Locate the cell with the specified text and output its (X, Y) center coordinate. 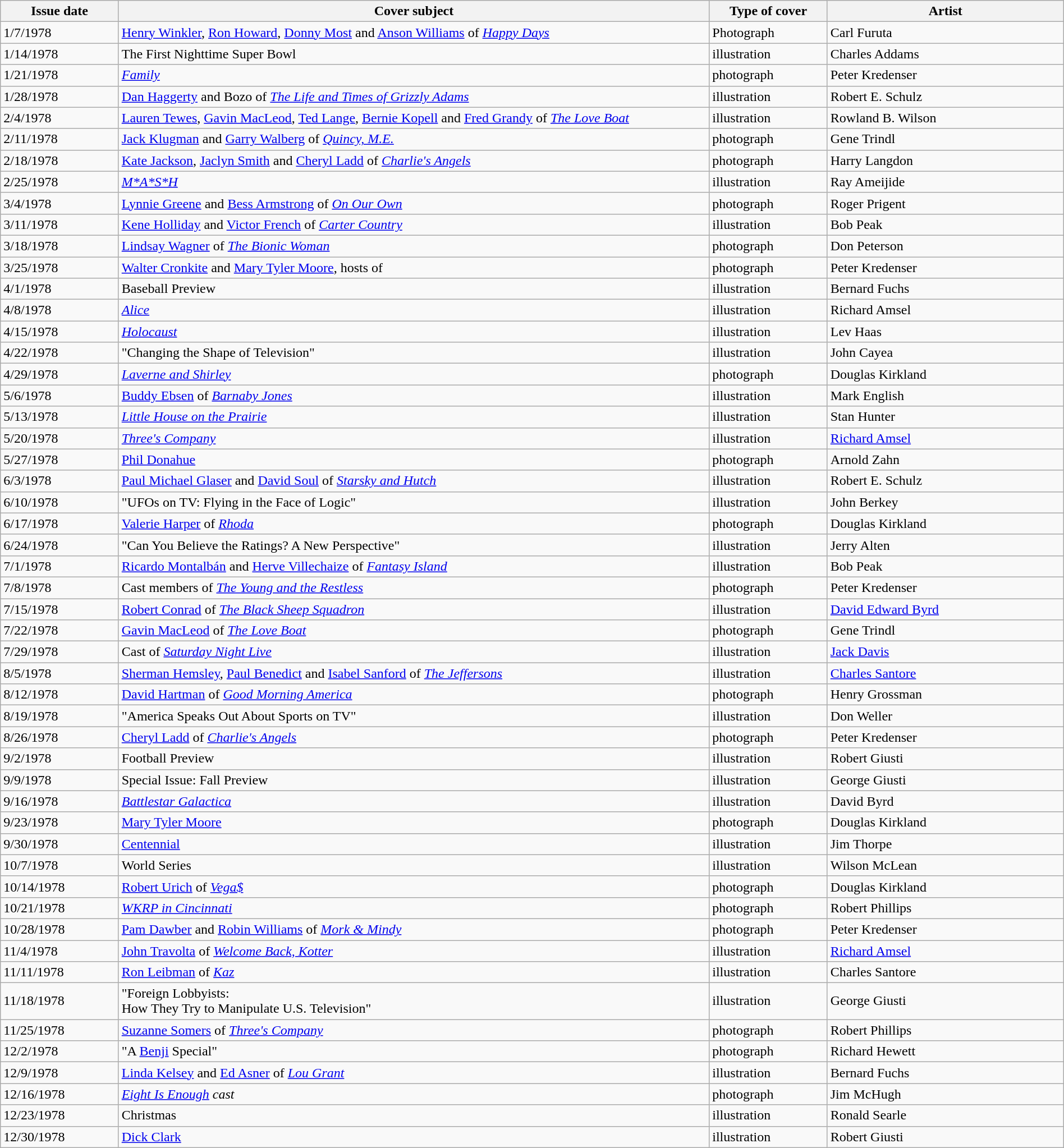
Charles Addams (945, 54)
Harry Langdon (945, 160)
Dick Clark (414, 1137)
Arnold Zahn (945, 460)
8/12/1978 (59, 695)
9/9/1978 (59, 780)
3/11/1978 (59, 224)
Henry Grossman (945, 695)
11/18/1978 (59, 1001)
Lynnie Greene and Bess Armstrong of On Our Own (414, 203)
David Edward Byrd (945, 609)
12/23/1978 (59, 1115)
2/25/1978 (59, 182)
8/26/1978 (59, 737)
Gavin MacLeod of The Love Boat (414, 631)
John Berkey (945, 502)
2/11/1978 (59, 139)
"UFOs on TV: Flying in the Face of Logic" (414, 502)
Lev Haas (945, 332)
4/29/1978 (59, 374)
Cheryl Ladd of Charlie's Angels (414, 737)
Robert Conrad of The Black Sheep Squadron (414, 609)
Roger Prigent (945, 203)
Ron Leibman of Kaz (414, 972)
Buddy Ebsen of Barnaby Jones (414, 396)
12/16/1978 (59, 1094)
Valerie Harper of Rhoda (414, 524)
Photograph (768, 33)
"A Benji Special" (414, 1051)
5/13/1978 (59, 417)
Carl Furuta (945, 33)
Jack Davis (945, 652)
10/21/1978 (59, 908)
7/8/1978 (59, 587)
Sherman Hemsley, Paul Benedict and Isabel Sanford of The Jeffersons (414, 673)
Richard Hewett (945, 1051)
4/15/1978 (59, 332)
Baseball Preview (414, 289)
9/2/1978 (59, 759)
9/30/1978 (59, 844)
Cover subject (414, 11)
Ray Ameijide (945, 182)
2/18/1978 (59, 160)
Christmas (414, 1115)
World Series (414, 865)
Ronald Searle (945, 1115)
1/14/1978 (59, 54)
Artist (945, 11)
Family (414, 75)
Walter Cronkite and Mary Tyler Moore, hosts of (414, 268)
5/20/1978 (59, 438)
4/22/1978 (59, 353)
10/7/1978 (59, 865)
"America Speaks Out About Sports on TV" (414, 716)
Three's Company (414, 438)
Don Peterson (945, 246)
6/17/1978 (59, 524)
4/8/1978 (59, 310)
Lauren Tewes, Gavin MacLeod, Ted Lange, Bernie Kopell and Fred Grandy of The Love Boat (414, 118)
6/24/1978 (59, 545)
Type of cover (768, 11)
Phil Donahue (414, 460)
John Travolta of Welcome Back, Kotter (414, 951)
Football Preview (414, 759)
Battlestar Galactica (414, 801)
Henry Winkler, Ron Howard, Donny Most and Anson Williams of Happy Days (414, 33)
8/5/1978 (59, 673)
9/23/1978 (59, 823)
Alice (414, 310)
Jerry Alten (945, 545)
Jack Klugman and Garry Walberg of Quincy, M.E. (414, 139)
1/28/1978 (59, 97)
3/4/1978 (59, 203)
Mary Tyler Moore (414, 823)
11/11/1978 (59, 972)
11/4/1978 (59, 951)
"Changing the Shape of Television" (414, 353)
Holocaust (414, 332)
Kate Jackson, Jaclyn Smith and Cheryl Ladd of Charlie's Angels (414, 160)
1/21/1978 (59, 75)
11/25/1978 (59, 1030)
2/4/1978 (59, 118)
John Cayea (945, 353)
7/22/1978 (59, 631)
10/28/1978 (59, 929)
9/16/1978 (59, 801)
Issue date (59, 11)
Centennial (414, 844)
Robert Urich of Vega$ (414, 887)
Special Issue: Fall Preview (414, 780)
7/15/1978 (59, 609)
6/10/1978 (59, 502)
Rowland B. Wilson (945, 118)
12/30/1978 (59, 1137)
Dan Haggerty and Bozo of The Life and Times of Grizzly Adams (414, 97)
1/7/1978 (59, 33)
M*A*S*H (414, 182)
10/14/1978 (59, 887)
12/2/1978 (59, 1051)
The First Nighttime Super Bowl (414, 54)
3/25/1978 (59, 268)
Laverne and Shirley (414, 374)
Jim Thorpe (945, 844)
"Foreign Lobbyists:How They Try to Manipulate U.S. Television" (414, 1001)
Cast of Saturday Night Live (414, 652)
8/19/1978 (59, 716)
5/6/1978 (59, 396)
"Can You Believe the Ratings? A New Perspective" (414, 545)
WKRP in Cincinnati (414, 908)
12/9/1978 (59, 1073)
5/27/1978 (59, 460)
Mark English (945, 396)
3/18/1978 (59, 246)
7/29/1978 (59, 652)
Ricardo Montalbán and Herve Villechaize of Fantasy Island (414, 566)
4/1/1978 (59, 289)
Lindsay Wagner of The Bionic Woman (414, 246)
Linda Kelsey and Ed Asner of Lou Grant (414, 1073)
Jim McHugh (945, 1094)
Paul Michael Glaser and David Soul of Starsky and Hutch (414, 481)
6/3/1978 (59, 481)
David Byrd (945, 801)
Kene Holliday and Victor French of Carter Country (414, 224)
Wilson McLean (945, 865)
Pam Dawber and Robin Williams of Mork & Mindy (414, 929)
Stan Hunter (945, 417)
7/1/1978 (59, 566)
Suzanne Somers of Three's Company (414, 1030)
David Hartman of Good Morning America (414, 695)
Don Weller (945, 716)
Little House on the Prairie (414, 417)
Cast members of The Young and the Restless (414, 587)
Eight Is Enough cast (414, 1094)
